Find where the given text appears and provide that cell's center as (x, y) coordinate. 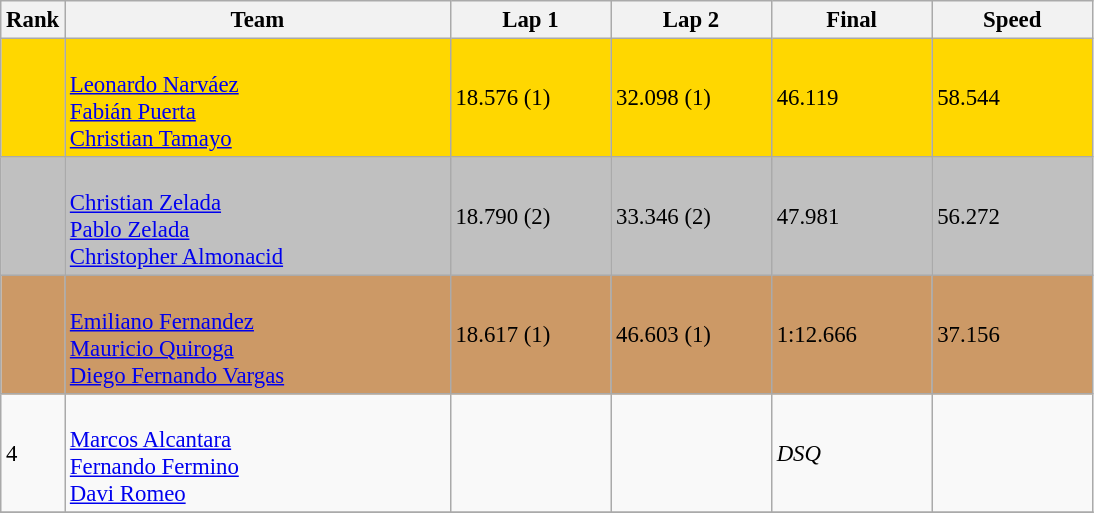
46.119 (852, 98)
Speed (1012, 20)
1:12.666 (852, 336)
Team (258, 20)
Lap 2 (692, 20)
DSQ (852, 454)
32.098 (1) (692, 98)
Leonardo NarváezFabián PuertaChristian Tamayo (258, 98)
18.790 (2) (530, 216)
Marcos AlcantaraFernando FerminoDavi Romeo (258, 454)
Rank (33, 20)
18.576 (1) (530, 98)
Final (852, 20)
Emiliano FernandezMauricio QuirogaDiego Fernando Vargas (258, 336)
46.603 (1) (692, 336)
33.346 (2) (692, 216)
56.272 (1012, 216)
4 (33, 454)
47.981 (852, 216)
37.156 (1012, 336)
Lap 1 (530, 20)
Christian ZeladaPablo ZeladaChristopher Almonacid (258, 216)
18.617 (1) (530, 336)
58.544 (1012, 98)
